From the cell containing the given text, extract its center point as [X, Y] coordinate. 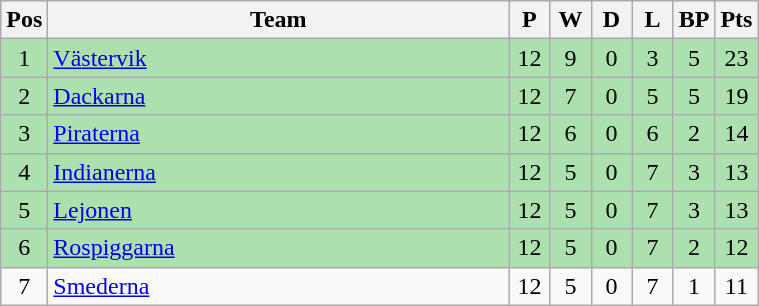
14 [736, 134]
Smederna [278, 286]
BP [694, 20]
23 [736, 58]
9 [570, 58]
4 [24, 172]
Rospiggarna [278, 248]
Pts [736, 20]
Team [278, 20]
Lejonen [278, 210]
Västervik [278, 58]
Indianerna [278, 172]
Pos [24, 20]
W [570, 20]
L [652, 20]
Piraterna [278, 134]
D [612, 20]
11 [736, 286]
P [530, 20]
19 [736, 96]
Dackarna [278, 96]
